For the text-containing cell, return its midpoint in (x, y) coordinate format. 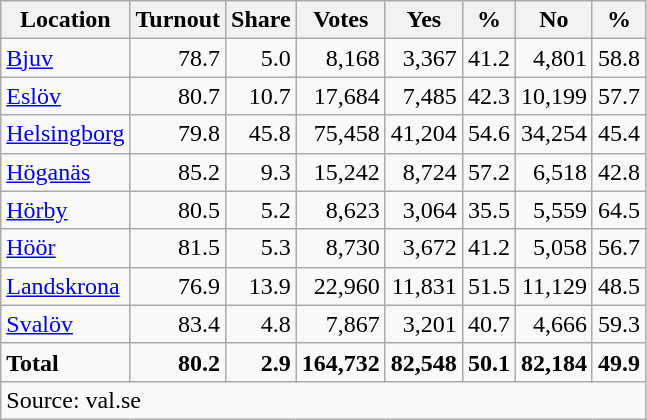
3,201 (424, 324)
4,801 (554, 58)
78.7 (178, 58)
Share (262, 20)
3,672 (424, 248)
45.8 (262, 134)
9.3 (262, 172)
11,129 (554, 286)
5.3 (262, 248)
22,960 (340, 286)
64.5 (618, 210)
11,831 (424, 286)
8,724 (424, 172)
Höör (66, 248)
Yes (424, 20)
Source: val.se (324, 400)
Hörby (66, 210)
4,666 (554, 324)
15,242 (340, 172)
Votes (340, 20)
83.4 (178, 324)
82,548 (424, 362)
8,623 (340, 210)
17,684 (340, 96)
5,559 (554, 210)
82,184 (554, 362)
2.9 (262, 362)
5,058 (554, 248)
10,199 (554, 96)
Svalöv (66, 324)
3,367 (424, 58)
Eslöv (66, 96)
54.6 (488, 134)
Location (66, 20)
6,518 (554, 172)
76.9 (178, 286)
79.8 (178, 134)
59.3 (618, 324)
35.5 (488, 210)
40.7 (488, 324)
Turnout (178, 20)
7,485 (424, 96)
8,168 (340, 58)
57.2 (488, 172)
5.2 (262, 210)
58.8 (618, 58)
8,730 (340, 248)
No (554, 20)
42.8 (618, 172)
85.2 (178, 172)
80.7 (178, 96)
75,458 (340, 134)
81.5 (178, 248)
10.7 (262, 96)
4.8 (262, 324)
Bjuv (66, 58)
Total (66, 362)
48.5 (618, 286)
5.0 (262, 58)
57.7 (618, 96)
Helsingborg (66, 134)
7,867 (340, 324)
51.5 (488, 286)
41,204 (424, 134)
80.5 (178, 210)
50.1 (488, 362)
42.3 (488, 96)
56.7 (618, 248)
Landskrona (66, 286)
13.9 (262, 286)
34,254 (554, 134)
164,732 (340, 362)
45.4 (618, 134)
80.2 (178, 362)
Höganäs (66, 172)
3,064 (424, 210)
49.9 (618, 362)
